Find where the given text appears and provide that cell's center as [x, y] coordinate. 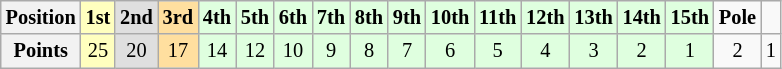
20 [136, 51]
3 [593, 51]
8 [369, 51]
5th [255, 17]
7 [407, 51]
10 [293, 51]
Pole [738, 17]
9 [331, 51]
6 [450, 51]
2nd [136, 17]
8th [369, 17]
Position [41, 17]
7th [331, 17]
4 [545, 51]
3rd [178, 17]
13th [593, 17]
9th [407, 17]
11th [498, 17]
12 [255, 51]
Points [41, 51]
25 [98, 51]
1st [98, 17]
10th [450, 17]
5 [498, 51]
15th [690, 17]
17 [178, 51]
12th [545, 17]
4th [217, 17]
14 [217, 51]
6th [293, 17]
14th [642, 17]
